Return the [X, Y] coordinate for the center point of the cell that contains the specified text.  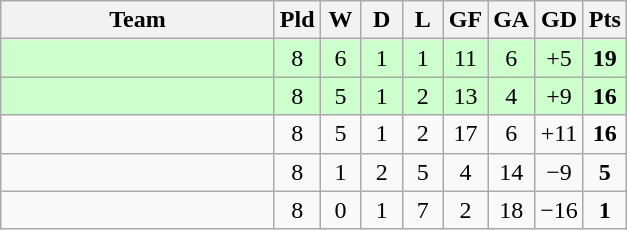
D [382, 20]
GF [465, 20]
Pts [604, 20]
17 [465, 134]
+11 [560, 134]
Team [138, 20]
18 [512, 210]
−9 [560, 172]
0 [340, 210]
13 [465, 96]
14 [512, 172]
−16 [560, 210]
L [422, 20]
11 [465, 58]
7 [422, 210]
+9 [560, 96]
GD [560, 20]
19 [604, 58]
+5 [560, 58]
Pld [297, 20]
GA [512, 20]
W [340, 20]
